Scan for the cell matching the given text and deliver its (x, y) coordinate at center. 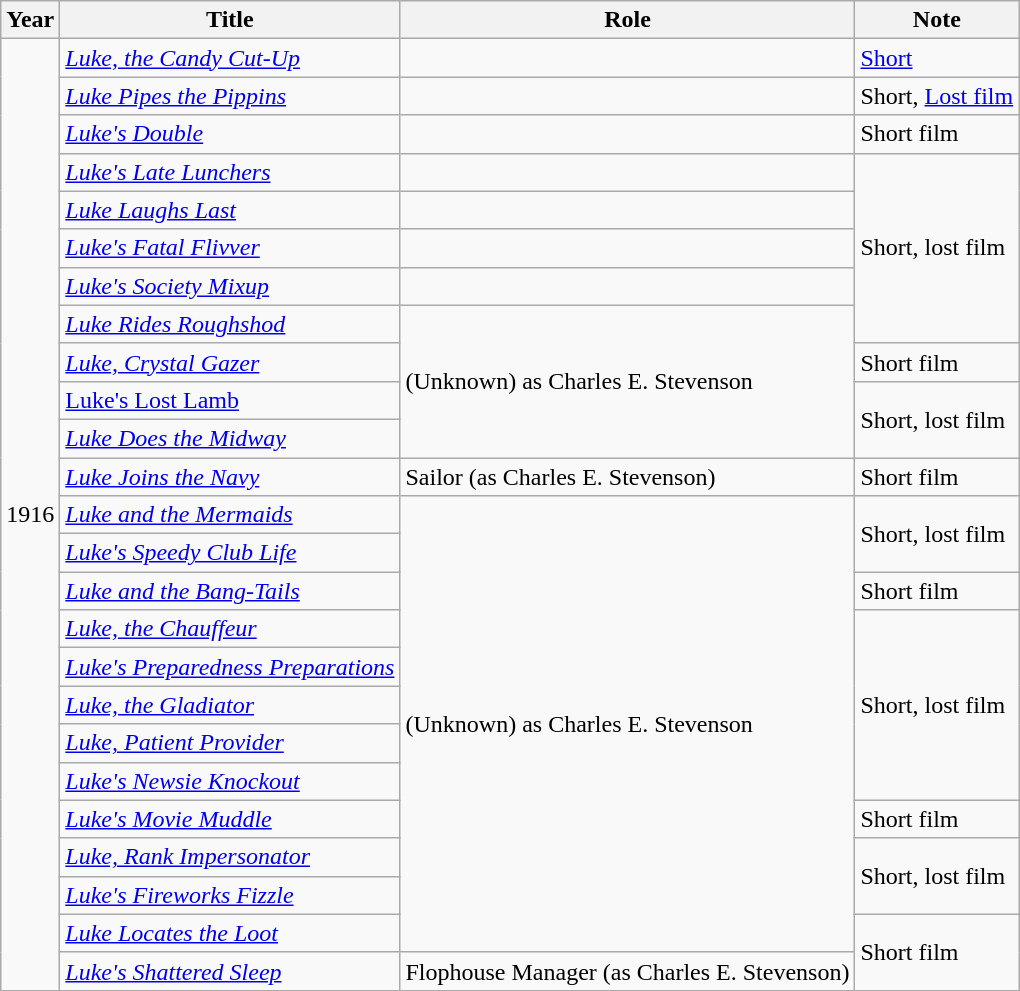
Sailor (as Charles E. Stevenson) (628, 477)
1916 (30, 515)
Luke's Movie Muddle (230, 819)
Title (230, 20)
Luke's Newsie Knockout (230, 781)
Note (937, 20)
Luke and the Mermaids (230, 515)
Luke, the Candy Cut-Up (230, 58)
Luke and the Bang-Tails (230, 591)
Luke's Preparedness Preparations (230, 667)
Luke, the Chauffeur (230, 629)
Luke's Speedy Club Life (230, 553)
Luke Pipes the Pippins (230, 96)
Luke, Patient Provider (230, 743)
Luke, Crystal Gazer (230, 362)
Luke, the Gladiator (230, 705)
Luke Rides Roughshod (230, 324)
Luke's Lost Lamb (230, 400)
Short (937, 58)
Luke Laughs Last (230, 210)
Luke's Double (230, 134)
Flophouse Manager (as Charles E. Stevenson) (628, 971)
Luke Locates the Loot (230, 933)
Year (30, 20)
Short, Lost film (937, 96)
Luke's Shattered Sleep (230, 971)
Luke's Late Lunchers (230, 172)
Luke Joins the Navy (230, 477)
Role (628, 20)
Luke Does the Midway (230, 438)
Luke, Rank Impersonator (230, 857)
Luke's Fireworks Fizzle (230, 895)
Luke's Fatal Flivver (230, 248)
Luke's Society Mixup (230, 286)
